Pinpoint the cell where the given text exists, returning its [X, Y] midpoint coordinate. 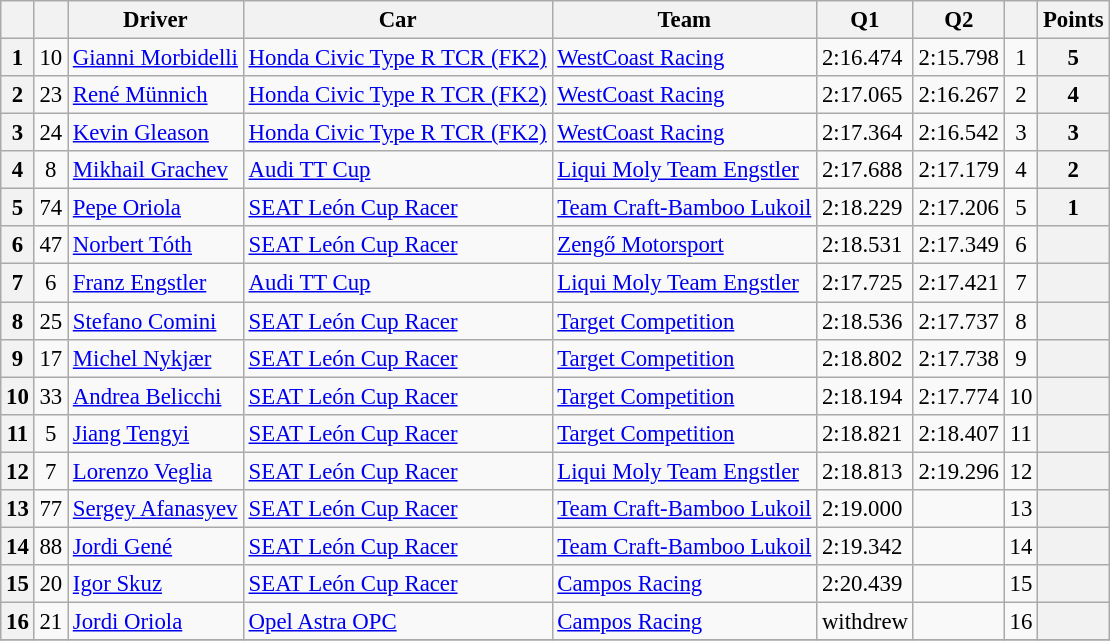
Gianni Morbidelli [156, 58]
2:17.421 [958, 283]
2:17.737 [958, 321]
Q1 [866, 20]
René Münnich [156, 95]
2:17.065 [866, 95]
2:18.407 [958, 433]
2:18.194 [866, 396]
74 [50, 208]
Stefano Comini [156, 321]
2:17.349 [958, 245]
2:15.798 [958, 58]
Jordi Gené [156, 546]
Franz Engstler [156, 283]
Team [684, 20]
Igor Skuz [156, 584]
Jiang Tengyi [156, 433]
2:18.229 [866, 208]
Andrea Belicchi [156, 396]
Michel Nykjær [156, 358]
2:18.802 [866, 358]
2:20.439 [866, 584]
21 [50, 621]
Points [1074, 20]
23 [50, 95]
Mikhail Grachev [156, 170]
2:17.725 [866, 283]
Sergey Afanasyev [156, 509]
17 [50, 358]
33 [50, 396]
Driver [156, 20]
2:16.474 [866, 58]
Kevin Gleason [156, 133]
2:19.000 [866, 509]
2:19.296 [958, 471]
Q2 [958, 20]
Zengő Motorsport [684, 245]
Lorenzo Veglia [156, 471]
2:17.774 [958, 396]
2:16.267 [958, 95]
47 [50, 245]
2:18.813 [866, 471]
2:16.542 [958, 133]
88 [50, 546]
24 [50, 133]
2:17.364 [866, 133]
Opel Astra OPC [398, 621]
2:17.179 [958, 170]
77 [50, 509]
2:17.688 [866, 170]
2:18.536 [866, 321]
Car [398, 20]
Jordi Oriola [156, 621]
2:17.738 [958, 358]
2:18.531 [866, 245]
2:19.342 [866, 546]
Norbert Tóth [156, 245]
2:17.206 [958, 208]
25 [50, 321]
withdrew [866, 621]
Pepe Oriola [156, 208]
2:18.821 [866, 433]
20 [50, 584]
